Extract the [x, y] coordinate from the center of the cell holding the provided text.  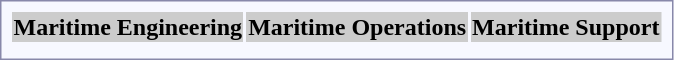
Maritime Operations [358, 27]
Maritime Engineering [128, 27]
Maritime Support [566, 27]
